Detect which cell encompasses the target text, then output its (X, Y) center coordinate. 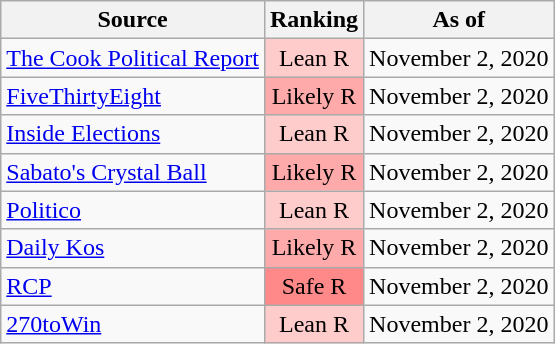
As of (459, 20)
Daily Kos (133, 248)
RCP (133, 286)
The Cook Political Report (133, 58)
Inside Elections (133, 134)
FiveThirtyEight (133, 96)
Source (133, 20)
Sabato's Crystal Ball (133, 172)
Ranking (314, 20)
Safe R (314, 286)
Politico (133, 210)
270toWin (133, 324)
